Detect which cell encompasses the target text, then output its (x, y) center coordinate. 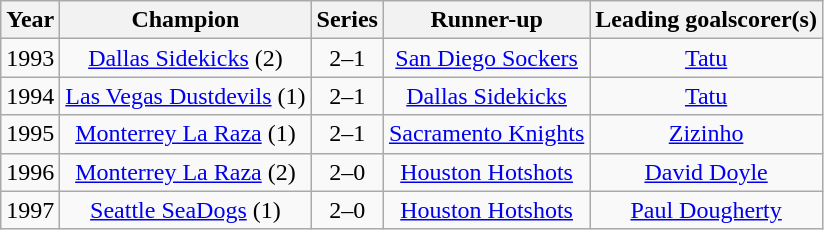
Paul Dougherty (706, 210)
Sacramento Knights (486, 134)
Runner-up (486, 20)
Leading goalscorer(s) (706, 20)
San Diego Sockers (486, 58)
1996 (30, 172)
Champion (186, 20)
Dallas Sidekicks (2) (186, 58)
Series (347, 20)
1994 (30, 96)
Zizinho (706, 134)
Las Vegas Dustdevils (1) (186, 96)
Monterrey La Raza (2) (186, 172)
1993 (30, 58)
Dallas Sidekicks (486, 96)
Seattle SeaDogs (1) (186, 210)
Monterrey La Raza (1) (186, 134)
1995 (30, 134)
1997 (30, 210)
David Doyle (706, 172)
Year (30, 20)
